Locate the cell with the specified text and output its (X, Y) center coordinate. 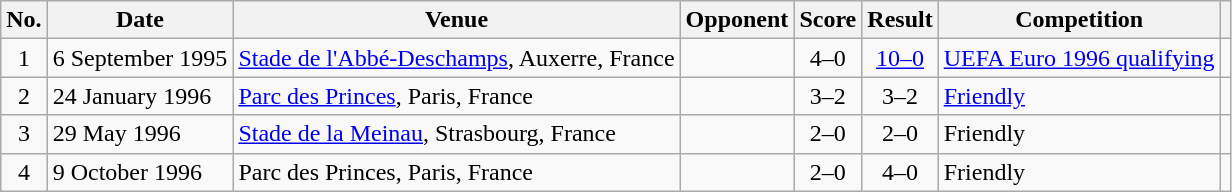
6 September 1995 (140, 58)
Date (140, 20)
29 May 1996 (140, 134)
24 January 1996 (140, 96)
Stade de la Meinau, Strasbourg, France (456, 134)
9 October 1996 (140, 172)
1 (24, 58)
2 (24, 96)
10–0 (900, 58)
No. (24, 20)
4 (24, 172)
UEFA Euro 1996 qualifying (1079, 58)
Stade de l'Abbé-Deschamps, Auxerre, France (456, 58)
Venue (456, 20)
3 (24, 134)
Opponent (737, 20)
Result (900, 20)
Competition (1079, 20)
Score (828, 20)
